Extract the (X, Y) coordinate from the center of the cell holding the provided text.  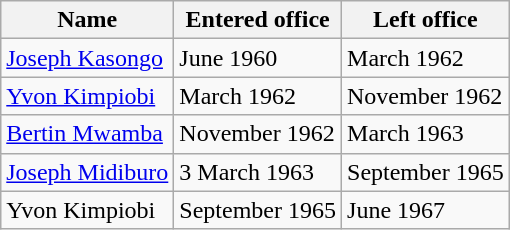
Joseph Kasongo (88, 58)
March 1963 (426, 134)
Joseph Midiburo (88, 172)
June 1967 (426, 210)
3 March 1963 (258, 172)
Name (88, 20)
Left office (426, 20)
June 1960 (258, 58)
Entered office (258, 20)
Bertin Mwamba (88, 134)
